Detect which cell encompasses the target text, then output its [x, y] center coordinate. 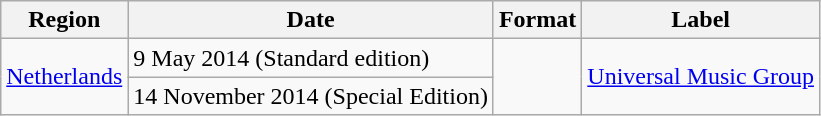
Label [701, 20]
9 May 2014 (Standard edition) [311, 58]
Date [311, 20]
Region [64, 20]
14 November 2014 (Special Edition) [311, 96]
Universal Music Group [701, 77]
Netherlands [64, 77]
Format [537, 20]
